Output the [x, y] coordinate of the center of the cell containing the given text.  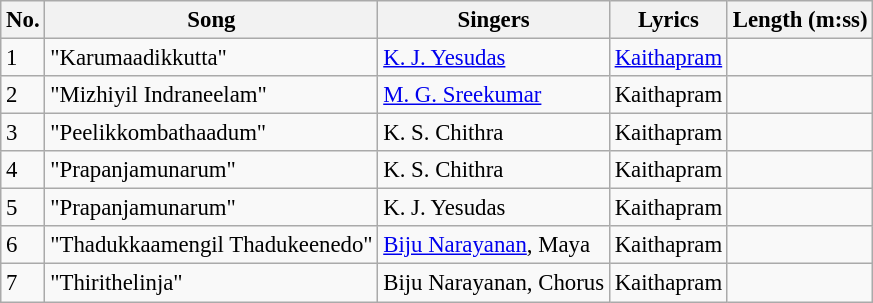
2 [23, 95]
7 [23, 283]
5 [23, 208]
"Mizhiyil Indraneelam" [212, 95]
3 [23, 133]
Lyrics [668, 20]
Length (m:ss) [800, 20]
Song [212, 20]
Biju Narayanan, Chorus [494, 283]
M. G. Sreekumar [494, 95]
"Karumaadikkutta" [212, 58]
6 [23, 245]
Singers [494, 20]
No. [23, 20]
1 [23, 58]
4 [23, 170]
Biju Narayanan, Maya [494, 245]
"Thirithelinja" [212, 283]
"Peelikkombathaadum" [212, 133]
"Thadukkaamengil Thadukeenedo" [212, 245]
